From the cell containing the given text, extract its center point as (X, Y) coordinate. 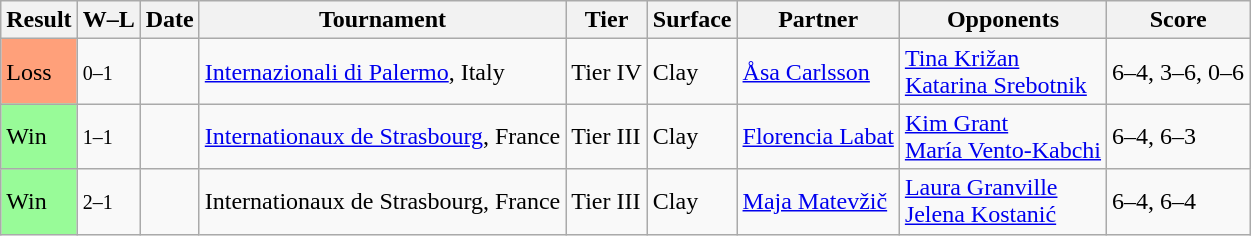
Result (39, 20)
Internazionali di Palermo, Italy (382, 72)
2–1 (108, 202)
Score (1178, 20)
Partner (818, 20)
Surface (692, 20)
Tier IV (607, 72)
Date (170, 20)
Tournament (382, 20)
6–4, 3–6, 0–6 (1178, 72)
W–L (108, 20)
0–1 (108, 72)
6–4, 6–4 (1178, 202)
Opponents (1002, 20)
Loss (39, 72)
1–1 (108, 136)
Tina Križan Katarina Srebotnik (1002, 72)
Laura Granville Jelena Kostanić (1002, 202)
Tier (607, 20)
Florencia Labat (818, 136)
Åsa Carlsson (818, 72)
Kim Grant María Vento-Kabchi (1002, 136)
6–4, 6–3 (1178, 136)
Maja Matevžič (818, 202)
